Return [x, y] of the center of cell containing provided text 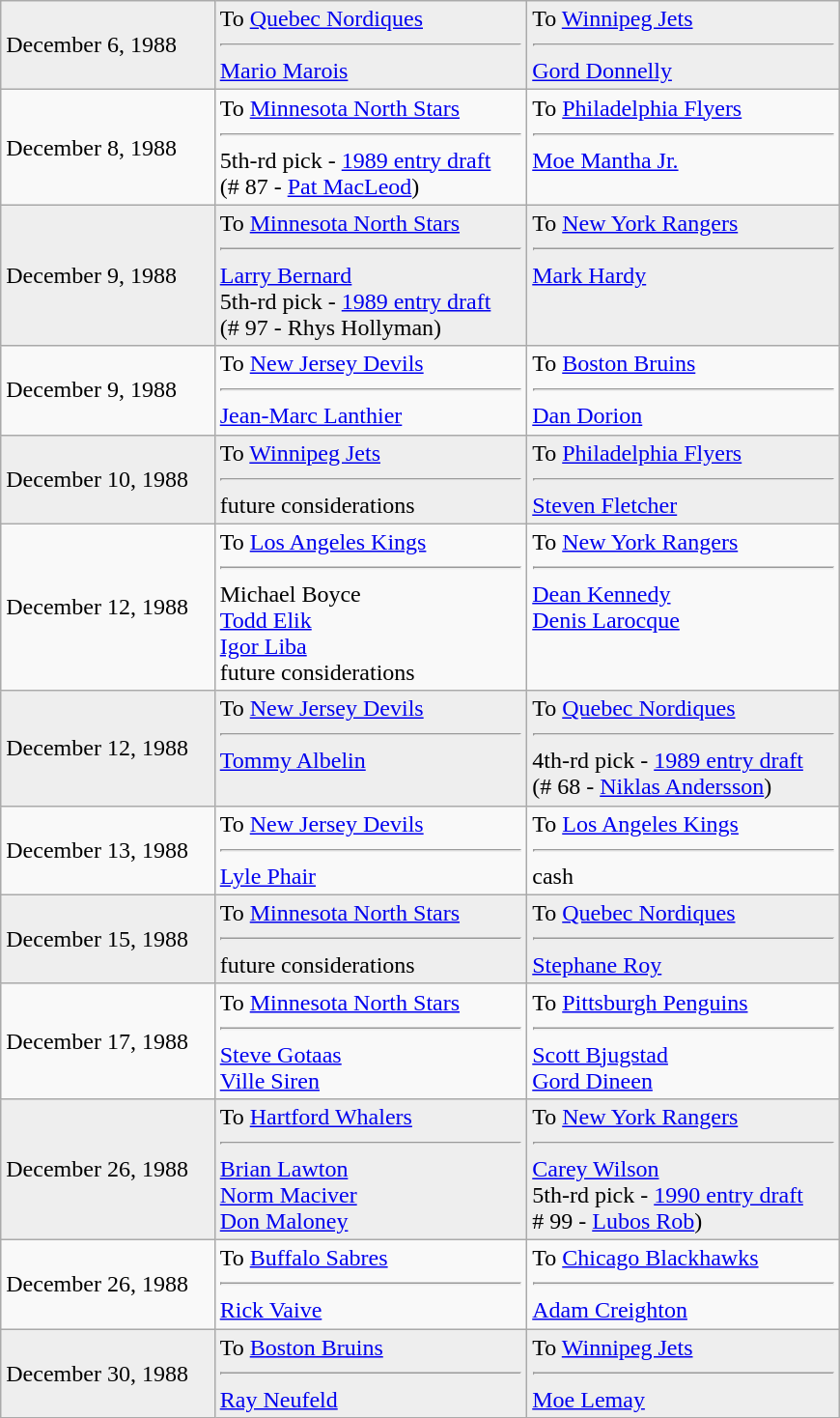
To New Jersey DevilsJean-Marc Lanthier [371, 390]
December 10, 1988 [108, 479]
December 17, 1988 [108, 1041]
To New Jersey DevilsLyle Phair [371, 850]
To Los Angeles KingsMichael BoyceTodd ElikIgor Libafuture considerations [371, 607]
To Philadelphia FlyersSteven Fletcher [684, 479]
To New York RangersCarey Wilson5th-rd pick - 1990 entry draft# 99 - Lubos Rob) [684, 1169]
To Philadelphia FlyersMoe Mantha Jr. [684, 147]
To Pittsburgh PenguinsScott BjugstadGord Dineen [684, 1041]
To Chicago BlackhawksAdam Creighton [684, 1284]
To New Jersey DevilsTommy Albelin [371, 748]
To Winnipeg JetsMoe Lemay [684, 1374]
December 15, 1988 [108, 939]
December 8, 1988 [108, 147]
To Quebec NordiquesMario Marois [371, 45]
To Minnesota North StarsLarry Bernard5th-rd pick - 1989 entry draft(# 97 - Rhys Hollyman) [371, 275]
To Quebec Nordiques4th-rd pick - 1989 entry draft(# 68 - Niklas Andersson) [684, 748]
To Quebec NordiquesStephane Roy [684, 939]
December 13, 1988 [108, 850]
December 30, 1988 [108, 1374]
To Minnesota North Stars5th-rd pick - 1989 entry draft(# 87 - Pat MacLeod) [371, 147]
To Winnipeg JetsGord Donnelly [684, 45]
To Boston BruinsRay Neufeld [371, 1374]
December 6, 1988 [108, 45]
To New York RangersMark Hardy [684, 275]
To Minnesota North StarsSteve GotaasVille Siren [371, 1041]
To Buffalo SabresRick Vaive [371, 1284]
To Hartford WhalersBrian LawtonNorm MaciverDon Maloney [371, 1169]
To Winnipeg Jetsfuture considerations [371, 479]
To New York RangersDean KennedyDenis Larocque [684, 607]
To Boston BruinsDan Dorion [684, 390]
To Los Angeles Kingscash [684, 850]
To Minnesota North Starsfuture considerations [371, 939]
